Provide the (X, Y) coordinate of the cell's center where the given text is located.  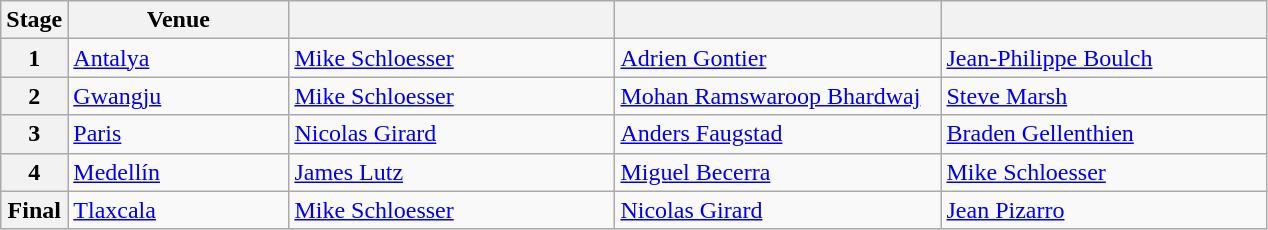
Miguel Becerra (778, 172)
4 (34, 172)
Final (34, 210)
1 (34, 58)
3 (34, 134)
Steve Marsh (1104, 96)
Medellín (178, 172)
Stage (34, 20)
Mohan Ramswaroop Bhardwaj (778, 96)
Jean-Philippe Boulch (1104, 58)
Venue (178, 20)
Paris (178, 134)
Braden Gellenthien (1104, 134)
James Lutz (452, 172)
Antalya (178, 58)
Adrien Gontier (778, 58)
Jean Pizarro (1104, 210)
Gwangju (178, 96)
Tlaxcala (178, 210)
Anders Faugstad (778, 134)
2 (34, 96)
